Output the (X, Y) coordinate of the center of the cell containing the given text.  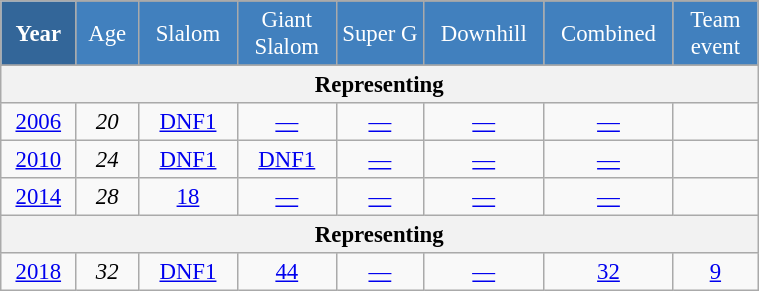
Year (38, 34)
20 (108, 122)
Age (108, 34)
Combined (608, 34)
2014 (38, 197)
18 (188, 197)
Super G (380, 34)
2010 (38, 160)
24 (108, 160)
GiantSlalom (286, 34)
2006 (38, 122)
Slalom (188, 34)
Team event (716, 34)
28 (108, 197)
Downhill (484, 34)
